Pinpoint the cell where the given text exists, returning its (x, y) midpoint coordinate. 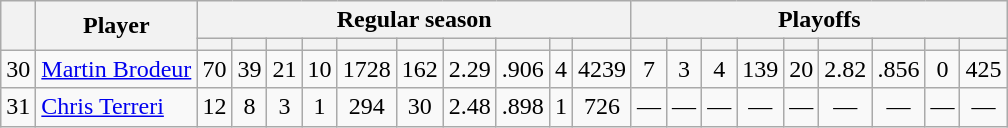
139 (760, 69)
8 (250, 107)
10 (320, 69)
Chris Terreri (116, 107)
2.82 (846, 69)
12 (214, 107)
39 (250, 69)
20 (802, 69)
726 (602, 107)
70 (214, 69)
Regular season (414, 20)
0 (942, 69)
Martin Brodeur (116, 69)
31 (18, 107)
21 (284, 69)
.898 (522, 107)
Playoffs (819, 20)
2.29 (470, 69)
425 (984, 69)
2.48 (470, 107)
162 (420, 69)
1728 (366, 69)
.906 (522, 69)
.856 (898, 69)
4239 (602, 69)
Player (116, 26)
294 (366, 107)
7 (648, 69)
